Scan for the cell matching the given text and deliver its [x, y] coordinate at center. 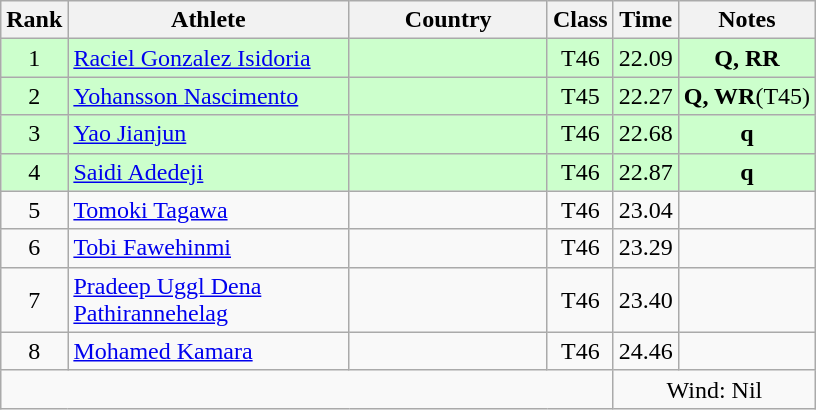
3 [34, 134]
Athlete [208, 20]
Class [580, 20]
Tomoki Tagawa [208, 210]
Tobi Fawehinmi [208, 248]
22.27 [646, 96]
Q, WR(T45) [746, 96]
4 [34, 172]
Time [646, 20]
22.68 [646, 134]
23.29 [646, 248]
Mohamed Kamara [208, 351]
Wind: Nil [714, 389]
7 [34, 300]
Pradeep Uggl Dena Pathirannehelag [208, 300]
Yao Jianjun [208, 134]
23.04 [646, 210]
Notes [746, 20]
T45 [580, 96]
6 [34, 248]
5 [34, 210]
Raciel Gonzalez Isidoria [208, 58]
Rank [34, 20]
Yohansson Nascimento [208, 96]
22.87 [646, 172]
22.09 [646, 58]
2 [34, 96]
8 [34, 351]
1 [34, 58]
24.46 [646, 351]
Country [448, 20]
Q, RR [746, 58]
23.40 [646, 300]
Saidi Adedeji [208, 172]
